Scan for the cell matching the given text and deliver its (X, Y) coordinate at center. 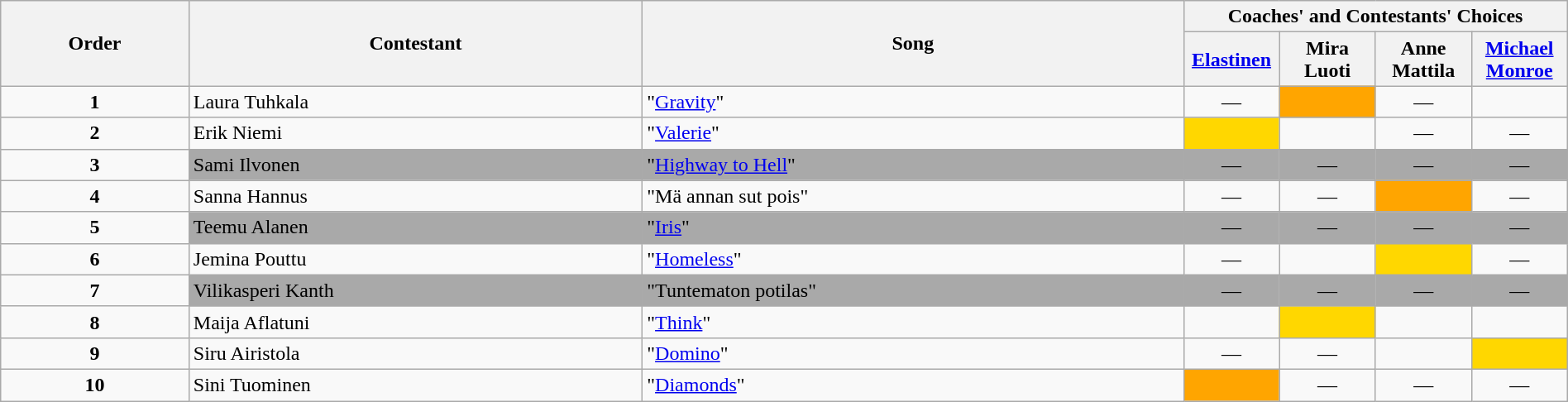
Sini Tuominen (415, 385)
2 (95, 133)
"Iris" (913, 227)
"Diamonds" (913, 385)
"Gravity" (913, 102)
Laura Tuhkala (415, 102)
Maija Aflatuni (415, 322)
Elastinen (1231, 60)
4 (95, 196)
10 (95, 385)
Siru Airistola (415, 353)
Coaches' and Contestants' Choices (1375, 17)
"Homeless" (913, 259)
Teemu Alanen (415, 227)
Mira Luoti (1327, 60)
1 (95, 102)
6 (95, 259)
"Valerie" (913, 133)
"Highway to Hell" (913, 165)
Song (913, 43)
8 (95, 322)
3 (95, 165)
7 (95, 290)
Anne Mattila (1423, 60)
"Domino" (913, 353)
"Tuntematon potilas" (913, 290)
"Think" (913, 322)
Sanna Hannus (415, 196)
Contestant (415, 43)
"Mä annan sut pois" (913, 196)
Erik Niemi (415, 133)
Order (95, 43)
Michael Monroe (1519, 60)
9 (95, 353)
Sami Ilvonen (415, 165)
5 (95, 227)
Vilikasperi Kanth (415, 290)
Jemina Pouttu (415, 259)
